Return the (x, y) coordinate for the center point of the cell that contains the specified text.  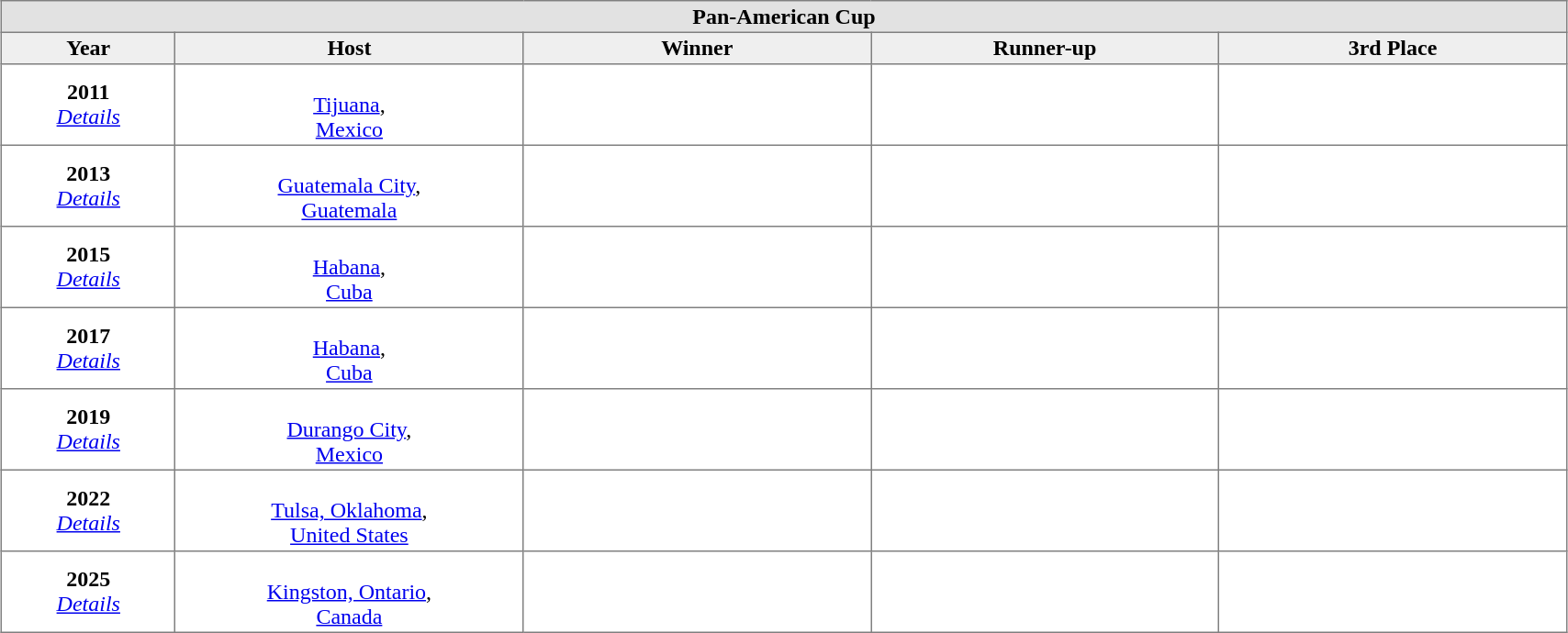
2022Details (88, 510)
Runner-up (1045, 48)
2013Details (88, 185)
2025Details (88, 592)
Guatemala City, Guatemala (349, 185)
Kingston, Ontario, Canada (349, 592)
3rd Place (1394, 48)
Pan-American Cup (784, 17)
Tulsa, Oklahoma, United States (349, 510)
2015Details (88, 267)
Tijuana, Mexico (349, 105)
2019Details (88, 429)
Durango City, Mexico (349, 429)
Winner (698, 48)
2017Details (88, 348)
Year (88, 48)
Host (349, 48)
2011Details (88, 105)
